Pinpoint the cell where the given text exists, returning its [X, Y] midpoint coordinate. 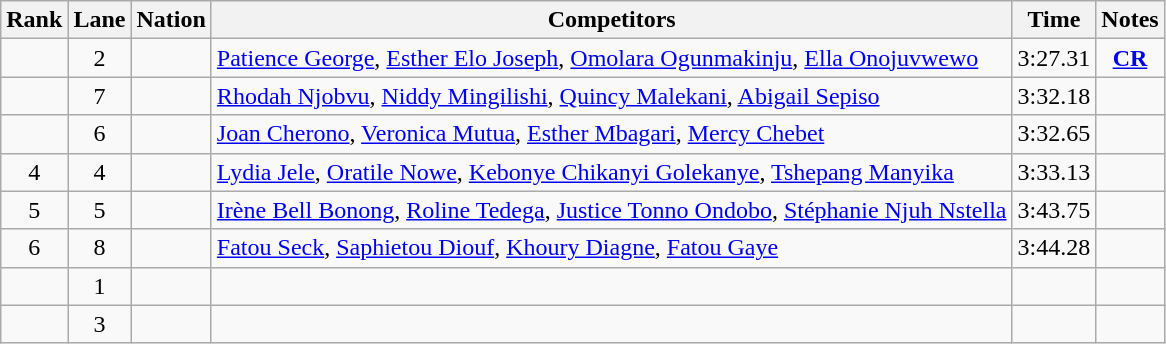
Lane [100, 20]
Lydia Jele, Oratile Nowe, Kebonye Chikanyi Golekanye, Tshepang Manyika [612, 172]
3 [100, 324]
Notes [1130, 20]
3:33.13 [1054, 172]
3:32.18 [1054, 96]
7 [100, 96]
Joan Cherono, Veronica Mutua, Esther Mbagari, Mercy Chebet [612, 134]
3:27.31 [1054, 58]
3:44.28 [1054, 248]
Irène Bell Bonong, Roline Tedega, Justice Tonno Ondobo, Stéphanie Njuh Nstella [612, 210]
CR [1130, 58]
Rank [34, 20]
Patience George, Esther Elo Joseph, Omolara Ogunmakinju, Ella Onojuvwewo [612, 58]
3:32.65 [1054, 134]
Time [1054, 20]
Competitors [612, 20]
Rhodah Njobvu, Niddy Mingilishi, Quincy Malekani, Abigail Sepiso [612, 96]
Fatou Seck, Saphietou Diouf, Khoury Diagne, Fatou Gaye [612, 248]
Nation [171, 20]
8 [100, 248]
1 [100, 286]
3:43.75 [1054, 210]
2 [100, 58]
